Provide the (x, y) coordinate of the cell's center where the given text is located.  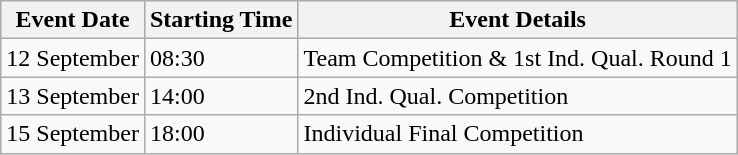
Starting Time (221, 20)
2nd Ind. Qual. Competition (518, 96)
Event Date (73, 20)
18:00 (221, 134)
12 September (73, 58)
Individual Final Competition (518, 134)
13 September (73, 96)
Team Competition & 1st Ind. Qual. Round 1 (518, 58)
Event Details (518, 20)
14:00 (221, 96)
15 September (73, 134)
08:30 (221, 58)
